Output the [X, Y] coordinate of the center of the cell containing the given text.  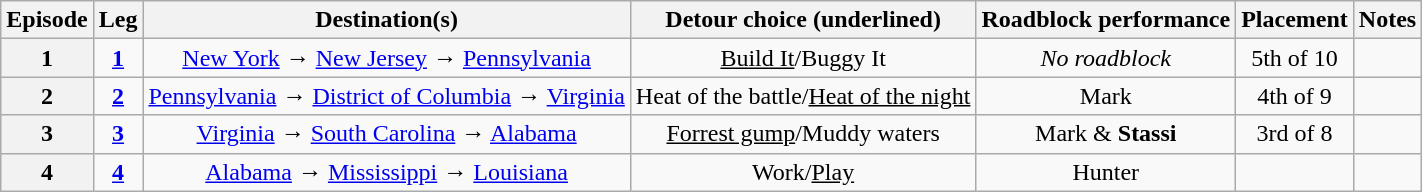
Heat of the battle/Heat of the night [803, 96]
4th of 9 [1295, 96]
Alabama → Mississippi → Louisiana [386, 172]
Detour choice (underlined) [803, 20]
5th of 10 [1295, 58]
Mark & Stassi [1106, 134]
Hunter [1106, 172]
Work/Play [803, 172]
No roadblock [1106, 58]
Placement [1295, 20]
3rd of 8 [1295, 134]
New York → New Jersey → Pennsylvania [386, 58]
Destination(s) [386, 20]
Forrest gump/Muddy waters [803, 134]
Mark [1106, 96]
Notes [1387, 20]
Leg [118, 20]
Episode [47, 20]
Virginia → South Carolina → Alabama [386, 134]
Pennsylvania → District of Columbia → Virginia [386, 96]
Roadblock performance [1106, 20]
Build It/Buggy It [803, 58]
